For the text-containing cell, return its midpoint in (x, y) coordinate format. 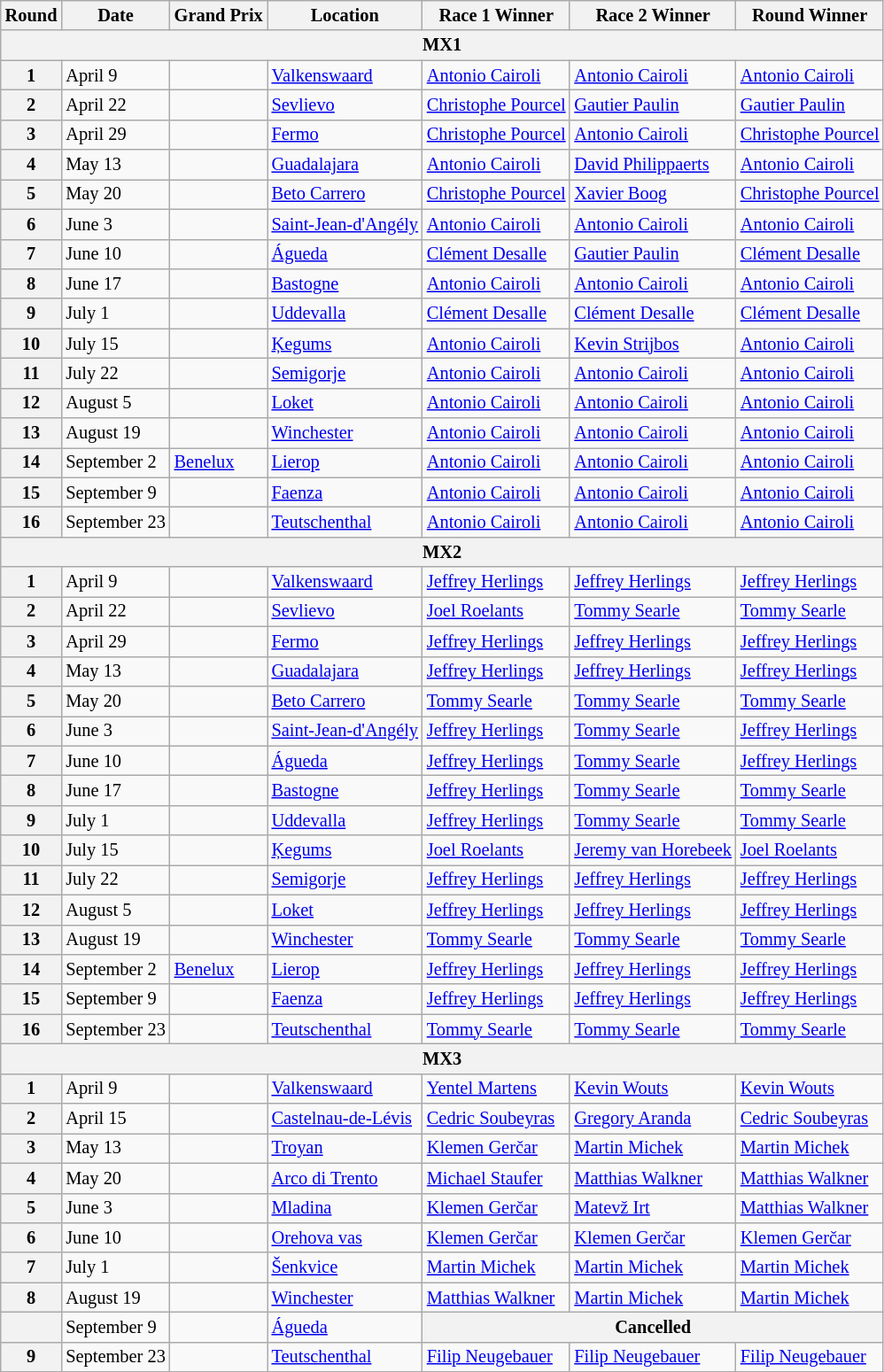
Xavier Boog (652, 194)
Round Winner (810, 15)
Kevin Strijbos (652, 344)
Castelnau-de-Lévis (345, 1119)
David Philippaerts (652, 165)
Race 2 Winner (652, 15)
Matevž Irt (652, 1208)
Yentel Martens (496, 1089)
Location (345, 15)
Michael Staufer (496, 1178)
Jeremy van Horebeek (652, 850)
Gregory Aranda (652, 1119)
Race 1 Winner (496, 15)
Šenkvice (345, 1267)
Troyan (345, 1148)
Date (115, 15)
MX3 (443, 1058)
MX1 (443, 45)
April 15 (115, 1119)
Cancelled (654, 1327)
Arco di Trento (345, 1178)
Mladina (345, 1208)
Orehova vas (345, 1237)
Grand Prix (219, 15)
MX2 (443, 552)
Round (32, 15)
